Extract the [x, y] coordinate from the center of the cell holding the provided text.  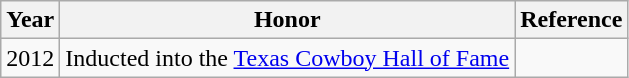
2012 [30, 58]
Reference [572, 20]
Year [30, 20]
Honor [288, 20]
Inducted into the Texas Cowboy Hall of Fame [288, 58]
